Pinpoint the cell where the given text exists, returning its (x, y) midpoint coordinate. 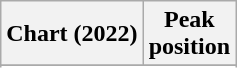
Chart (2022) (72, 34)
Peak position (189, 34)
